Pinpoint the cell where the given text exists, returning its [X, Y] midpoint coordinate. 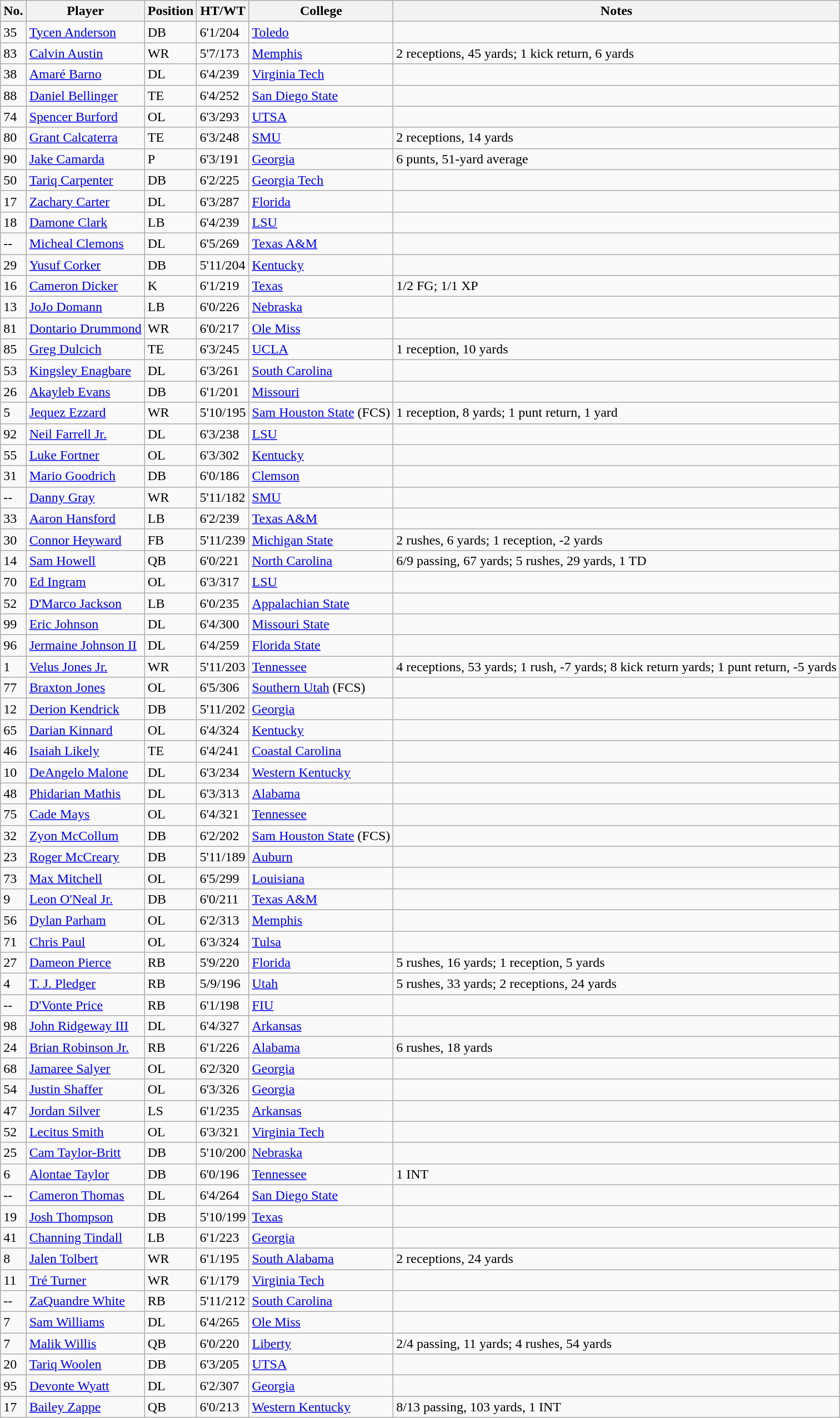
Neil Farrell Jr. [86, 434]
6'4/252 [223, 96]
19 [13, 1216]
5/9/196 [223, 984]
5'7/173 [223, 53]
4 [13, 984]
6'3/261 [223, 371]
2 receptions, 24 yards [617, 1259]
Daniel Bellinger [86, 96]
6'4/265 [223, 1322]
70 [13, 582]
Josh Thompson [86, 1216]
6'0/235 [223, 603]
Calvin Austin [86, 53]
P [171, 159]
6 punts, 51-yard average [617, 159]
Appalachian State [321, 603]
53 [13, 371]
6'3/293 [223, 117]
6'3/248 [223, 138]
31 [13, 476]
Utah [321, 984]
1 reception, 10 yards [617, 349]
6'3/313 [223, 793]
24 [13, 1047]
6'2/202 [223, 836]
Missouri State [321, 625]
6'2/313 [223, 920]
Braxton Jones [86, 688]
6'2/225 [223, 180]
Toledo [321, 32]
6'4/321 [223, 815]
20 [13, 1365]
35 [13, 32]
16 [13, 286]
Jequez Ezzard [86, 413]
9 [13, 899]
6'3/302 [223, 455]
Damone Clark [86, 222]
Amaré Barno [86, 74]
25 [13, 1153]
Player [86, 11]
Cam Taylor-Britt [86, 1153]
6'2/307 [223, 1386]
6'3/191 [223, 159]
6/9 passing, 67 yards; 5 rushes, 29 yards, 1 TD [617, 561]
Akayleb Evans [86, 392]
6'3/321 [223, 1132]
29 [13, 265]
6'1/198 [223, 1005]
6'3/234 [223, 772]
Micheal Clemons [86, 243]
Grant Calcaterra [86, 138]
83 [13, 53]
6'2/320 [223, 1069]
5'11/203 [223, 667]
Ed Ingram [86, 582]
6'0/211 [223, 899]
5'11/182 [223, 497]
John Ridgeway III [86, 1026]
47 [13, 1111]
6'3/287 [223, 201]
27 [13, 963]
Justin Shaffer [86, 1090]
6'4/327 [223, 1026]
Brian Robinson Jr. [86, 1047]
Lecitus Smith [86, 1132]
71 [13, 942]
41 [13, 1237]
Darian Kinnard [86, 730]
Missouri [321, 392]
Kingsley Enagbare [86, 371]
Sam Howell [86, 561]
68 [13, 1069]
30 [13, 540]
Devonte Wyatt [86, 1386]
Mario Goodrich [86, 476]
Max Mitchell [86, 878]
33 [13, 518]
6'4/259 [223, 646]
6'0/217 [223, 328]
55 [13, 455]
Connor Heyward [86, 540]
Dameon Pierce [86, 963]
5'10/200 [223, 1153]
Florida State [321, 646]
12 [13, 709]
Tariq Carpenter [86, 180]
Aaron Hansford [86, 518]
K [171, 286]
Spencer Burford [86, 117]
5'11/204 [223, 265]
6'4/324 [223, 730]
48 [13, 793]
Notes [617, 11]
13 [13, 307]
Jermaine Johnson II [86, 646]
90 [13, 159]
Dontario Drummond [86, 328]
74 [13, 117]
2 rushes, 6 yards; 1 reception, -2 yards [617, 540]
6'5/269 [223, 243]
T. J. Pledger [86, 984]
6'1/204 [223, 32]
ZaQuandre White [86, 1301]
Zyon McCollum [86, 836]
5'11/239 [223, 540]
99 [13, 625]
26 [13, 392]
81 [13, 328]
4 receptions, 53 yards; 1 rush, -7 yards; 8 kick return yards; 1 punt return, -5 yards [617, 667]
6'1/226 [223, 1047]
5 rushes, 16 yards; 1 reception, 5 yards [617, 963]
5'11/189 [223, 857]
Jamaree Salyer [86, 1069]
8 [13, 1259]
FB [171, 540]
6'5/306 [223, 688]
6 [13, 1174]
6'3/245 [223, 349]
6'4/241 [223, 751]
6'3/324 [223, 942]
Chris Paul [86, 942]
Zachary Carter [86, 201]
FIU [321, 1005]
6'1/219 [223, 286]
50 [13, 180]
5'9/220 [223, 963]
Luke Fortner [86, 455]
6'1/201 [223, 392]
No. [13, 11]
6'0/186 [223, 476]
6'0/220 [223, 1344]
Georgia Tech [321, 180]
South Alabama [321, 1259]
54 [13, 1090]
North Carolina [321, 561]
1 [13, 667]
14 [13, 561]
5'11/202 [223, 709]
Greg Dulcich [86, 349]
56 [13, 920]
5'11/212 [223, 1301]
6'1/223 [223, 1237]
23 [13, 857]
Yusuf Corker [86, 265]
Derion Kendrick [86, 709]
Channing Tindall [86, 1237]
5 rushes, 33 yards; 2 receptions, 24 yards [617, 984]
Liberty [321, 1344]
1 reception, 8 yards; 1 punt return, 1 yard [617, 413]
Velus Jones Jr. [86, 667]
38 [13, 74]
65 [13, 730]
10 [13, 772]
Tulsa [321, 942]
Jake Camarda [86, 159]
Cameron Dicker [86, 286]
1/2 FG; 1/1 XP [617, 286]
D'Marco Jackson [86, 603]
Tariq Woolen [86, 1365]
6'4/264 [223, 1195]
Leon O'Neal Jr. [86, 899]
32 [13, 836]
8/13 passing, 103 yards, 1 INT [617, 1407]
77 [13, 688]
Cade Mays [86, 815]
18 [13, 222]
2 receptions, 45 yards; 1 kick return, 6 yards [617, 53]
1 INT [617, 1174]
73 [13, 878]
6'3/205 [223, 1365]
Sam Williams [86, 1322]
6'3/326 [223, 1090]
Phidarian Mathis [86, 793]
6'1/235 [223, 1111]
6'0/196 [223, 1174]
Dylan Parham [86, 920]
2 receptions, 14 yards [617, 138]
5 [13, 413]
DeAngelo Malone [86, 772]
Coastal Carolina [321, 751]
11 [13, 1280]
2/4 passing, 11 yards; 4 rushes, 54 yards [617, 1344]
5'10/195 [223, 413]
88 [13, 96]
Cameron Thomas [86, 1195]
6'5/299 [223, 878]
Position [171, 11]
Alontae Taylor [86, 1174]
6'1/195 [223, 1259]
D'Vonte Price [86, 1005]
6'2/239 [223, 518]
Tré Turner [86, 1280]
Auburn [321, 857]
LS [171, 1111]
6'4/300 [223, 625]
6'1/179 [223, 1280]
6'0/226 [223, 307]
Southern Utah (FCS) [321, 688]
80 [13, 138]
6'0/213 [223, 1407]
UCLA [321, 349]
Michigan State [321, 540]
Danny Gray [86, 497]
98 [13, 1026]
96 [13, 646]
85 [13, 349]
Tycen Anderson [86, 32]
College [321, 11]
46 [13, 751]
Malik Willis [86, 1344]
JoJo Domann [86, 307]
95 [13, 1386]
Bailey Zappe [86, 1407]
HT/WT [223, 11]
Clemson [321, 476]
75 [13, 815]
6'3/238 [223, 434]
6'3/317 [223, 582]
6 rushes, 18 yards [617, 1047]
Jordan Silver [86, 1111]
5'10/199 [223, 1216]
92 [13, 434]
Jalen Tolbert [86, 1259]
Eric Johnson [86, 625]
6'0/221 [223, 561]
Roger McCreary [86, 857]
Louisiana [321, 878]
Isaiah Likely [86, 751]
